Return [x, y] of the center of cell containing provided text 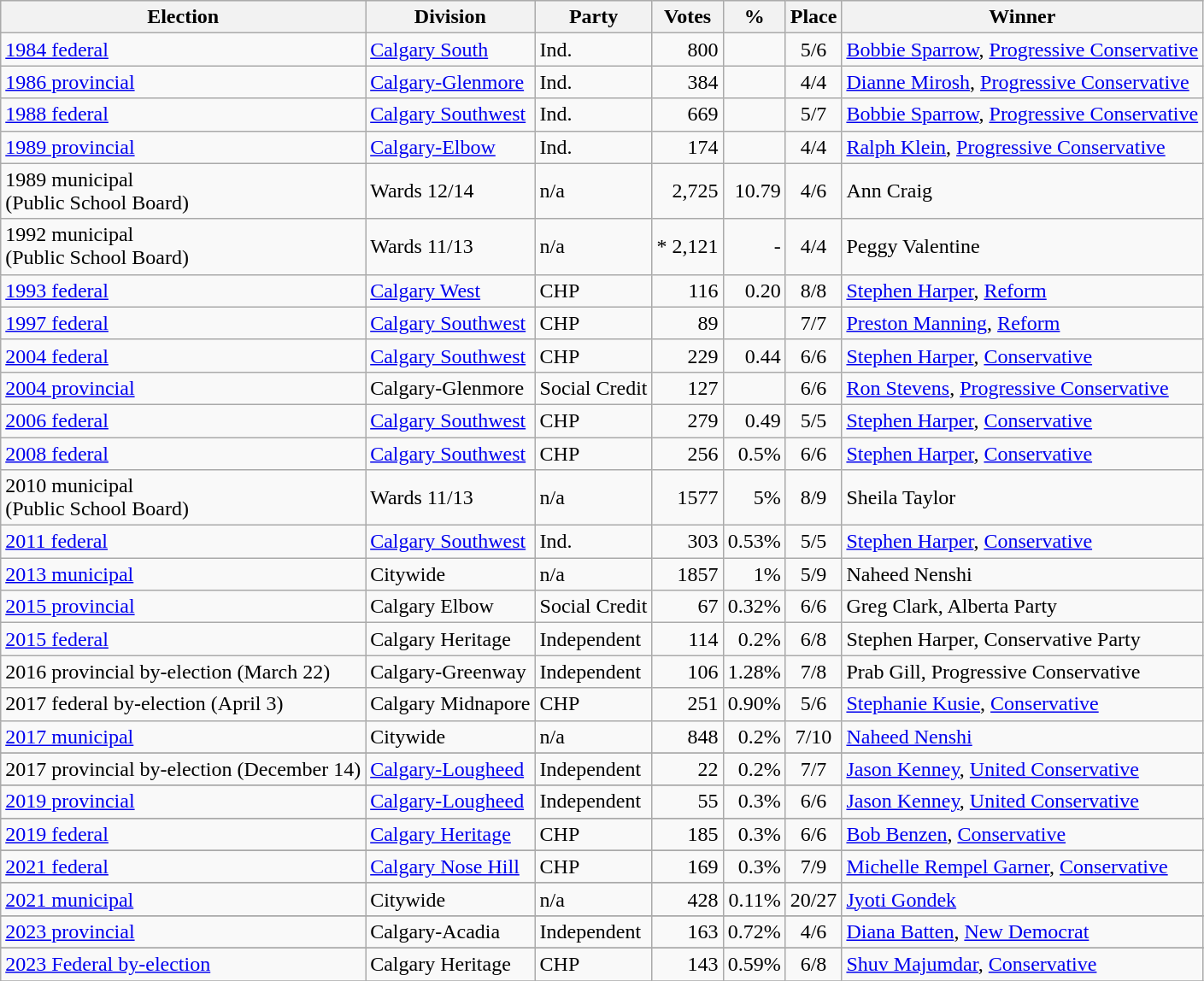
Jyoti Gondek [1022, 899]
2010 municipal(Public School Board) [183, 497]
20/27 [813, 899]
0.53% [754, 542]
22 [687, 769]
Stephen Harper, Reform [1022, 291]
2019 provincial [183, 802]
1992 municipal(Public School Board) [183, 246]
Stephanie Kusie, Conservative [1022, 704]
2023 Federal by-election [183, 964]
* 2,121 [687, 246]
0.90% [754, 704]
Winner [1022, 17]
10.79 [754, 191]
55 [687, 802]
Preston Manning, Reform [1022, 323]
5/9 [813, 574]
1988 federal [183, 115]
Dianne Mirosh, Progressive Conservative [1022, 82]
1993 federal [183, 291]
185 [687, 834]
256 [687, 454]
251 [687, 704]
127 [687, 388]
Ann Craig [1022, 191]
669 [687, 115]
303 [687, 542]
Votes [687, 17]
Stephen Harper, Conservative Party [1022, 639]
163 [687, 931]
2019 federal [183, 834]
1986 provincial [183, 82]
89 [687, 323]
2,725 [687, 191]
2017 provincial by-election (December 14) [183, 769]
0.32% [754, 607]
2004 provincial [183, 388]
116 [687, 291]
0.49 [754, 420]
174 [687, 147]
Michelle Rempel Garner, Conservative [1022, 866]
2006 federal [183, 420]
2004 federal [183, 355]
2021 federal [183, 866]
800 [687, 50]
% [754, 17]
1.28% [754, 672]
Calgary Midnapore [450, 704]
7/9 [813, 866]
Election [183, 17]
7/10 [813, 737]
114 [687, 639]
2021 municipal [183, 899]
2015 provincial [183, 607]
Greg Clark, Alberta Party [1022, 607]
2017 federal by-election (April 3) [183, 704]
1997 federal [183, 323]
2023 provincial [183, 931]
106 [687, 672]
0.5% [754, 454]
Wards 12/14 [450, 191]
Calgary-Greenway [450, 672]
Prab Gill, Progressive Conservative [1022, 672]
Place [813, 17]
Diana Batten, New Democrat [1022, 931]
1857 [687, 574]
1% [754, 574]
2016 provincial by-election (March 22) [183, 672]
Calgary Elbow [450, 607]
Shuv Majumdar, Conservative [1022, 964]
Party [593, 17]
Calgary West [450, 291]
1989 provincial [183, 147]
Bob Benzen, Conservative [1022, 834]
848 [687, 737]
5/7 [813, 115]
8/8 [813, 291]
67 [687, 607]
- [754, 246]
0.11% [754, 899]
2013 municipal [183, 574]
Ron Stevens, Progressive Conservative [1022, 388]
1989 municipal(Public School Board) [183, 191]
Calgary-Elbow [450, 147]
143 [687, 964]
Calgary Nose Hill [450, 866]
Peggy Valentine [1022, 246]
229 [687, 355]
0.20 [754, 291]
384 [687, 82]
279 [687, 420]
2008 federal [183, 454]
Division [450, 17]
Calgary South [450, 50]
0.72% [754, 931]
7/8 [813, 672]
2017 municipal [183, 737]
169 [687, 866]
1984 federal [183, 50]
Ralph Klein, Progressive Conservative [1022, 147]
5% [754, 497]
1577 [687, 497]
428 [687, 899]
2015 federal [183, 639]
Sheila Taylor [1022, 497]
8/9 [813, 497]
0.44 [754, 355]
Calgary-Acadia [450, 931]
0.59% [754, 964]
2011 federal [183, 542]
